Extract the [X, Y] coordinate from the center of the cell holding the provided text.  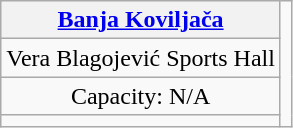
Capacity: N/A [141, 96]
Vera Blagojević Sports Hall [141, 58]
Banja Koviljača [141, 20]
